Provide the [X, Y] coordinate of the cell's center where the given text is located.  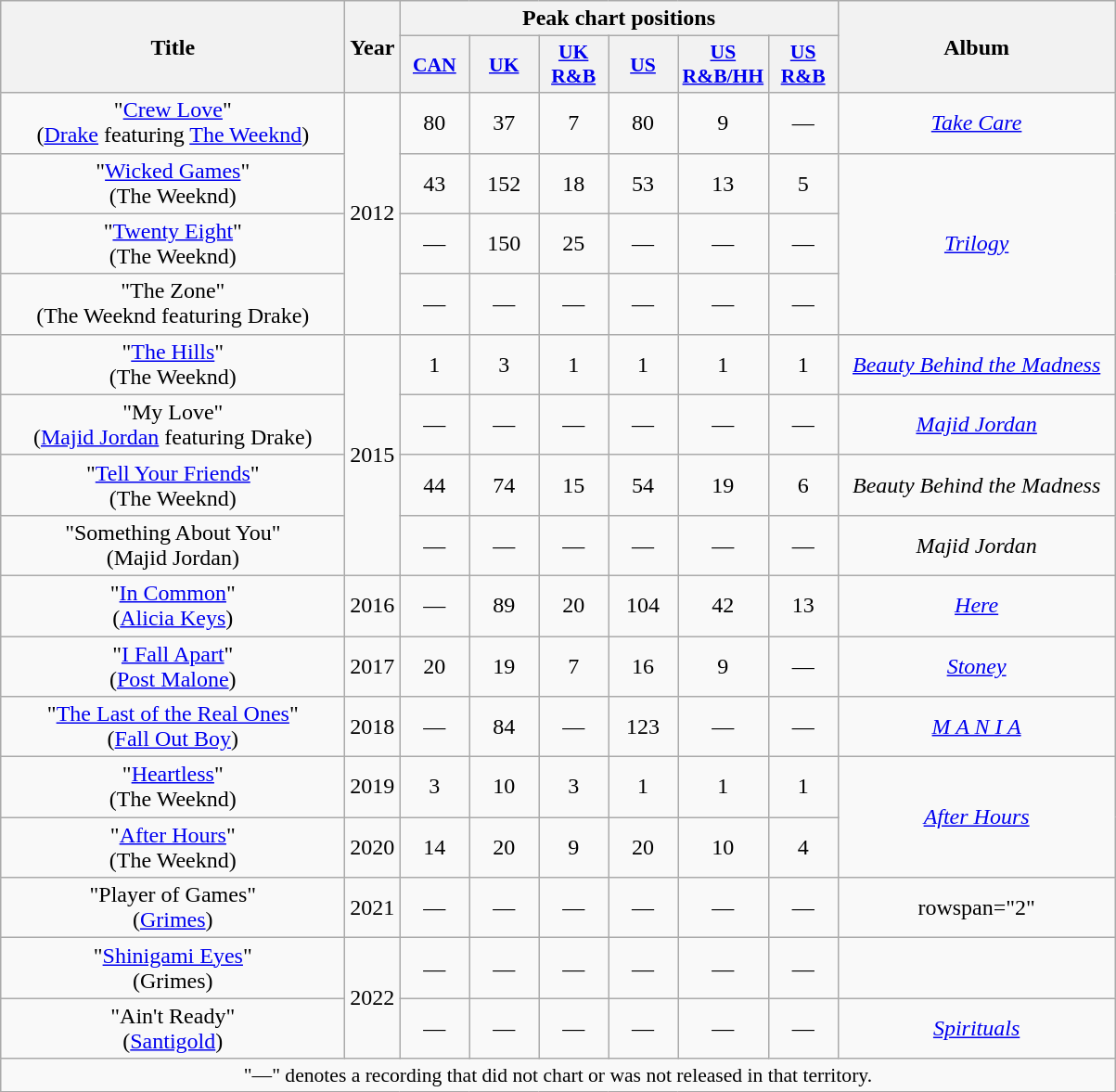
5 [803, 184]
53 [644, 184]
Here [976, 605]
"Twenty Eight"(The Weeknd) [173, 243]
150 [505, 243]
Title [173, 46]
"Ain't Ready"(Santigold) [173, 1028]
2020 [373, 848]
14 [434, 848]
54 [644, 484]
Take Care [976, 122]
"The Last of the Real Ones"(Fall Out Boy) [173, 727]
16 [644, 666]
US [644, 65]
2021 [373, 907]
"—" denotes a recording that did not chart or was not released in that territory. [558, 1075]
43 [434, 184]
84 [505, 727]
152 [505, 184]
37 [505, 122]
2015 [373, 455]
M A N I A [976, 727]
Peak chart positions [619, 19]
2018 [373, 727]
UK R&B [573, 65]
Stoney [976, 666]
42 [723, 605]
Trilogy [976, 243]
2022 [373, 998]
123 [644, 727]
"Tell Your Friends"(The Weeknd) [173, 484]
Spirituals [976, 1028]
Year [373, 46]
15 [573, 484]
"In Common"(Alicia Keys) [173, 605]
After Hours [976, 817]
US R&B/HH [723, 65]
"Player of Games"(Grimes) [173, 907]
US R&B [803, 65]
4 [803, 848]
UK [505, 65]
"My Love"(Majid Jordan featuring Drake) [173, 425]
"The Zone"(The Weeknd featuring Drake) [173, 304]
44 [434, 484]
"I Fall Apart"(Post Malone) [173, 666]
2012 [373, 213]
2019 [373, 787]
"Shinigami Eyes"(Grimes) [173, 969]
Album [976, 46]
2016 [373, 605]
"After Hours"(The Weeknd) [173, 848]
"Crew Love"(Drake featuring The Weeknd) [173, 122]
104 [644, 605]
"Heartless"(The Weeknd) [173, 787]
18 [573, 184]
"The Hills"(The Weeknd) [173, 364]
rowspan="2" [976, 907]
74 [505, 484]
"Something About You"(Majid Jordan) [173, 546]
89 [505, 605]
2017 [373, 666]
6 [803, 484]
"Wicked Games"(The Weeknd) [173, 184]
CAN [434, 65]
25 [573, 243]
